Find where the given text appears and provide that cell's center as [x, y] coordinate. 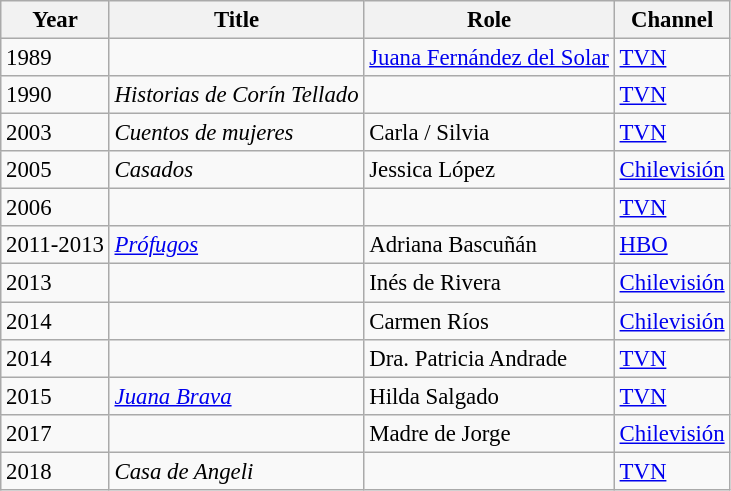
Channel [672, 20]
Carmen Ríos [489, 321]
Year [55, 20]
Madre de Jorge [489, 433]
Historias de Corín Tellado [236, 95]
Juana Brava [236, 396]
Juana Fernández del Solar [489, 58]
2003 [55, 133]
Inés de Rivera [489, 283]
Title [236, 20]
2005 [55, 170]
HBO [672, 245]
Cuentos de mujeres [236, 133]
2015 [55, 396]
Jessica López [489, 170]
Hilda Salgado [489, 396]
Dra. Patricia Andrade [489, 358]
Prófugos [236, 245]
Adriana Bascuñán [489, 245]
2013 [55, 283]
Casados [236, 170]
2011-2013 [55, 245]
1989 [55, 58]
1990 [55, 95]
Role [489, 20]
2018 [55, 471]
Casa de Angeli [236, 471]
2017 [55, 433]
2006 [55, 208]
Carla / Silvia [489, 133]
